For the text-containing cell, return its midpoint in [x, y] coordinate format. 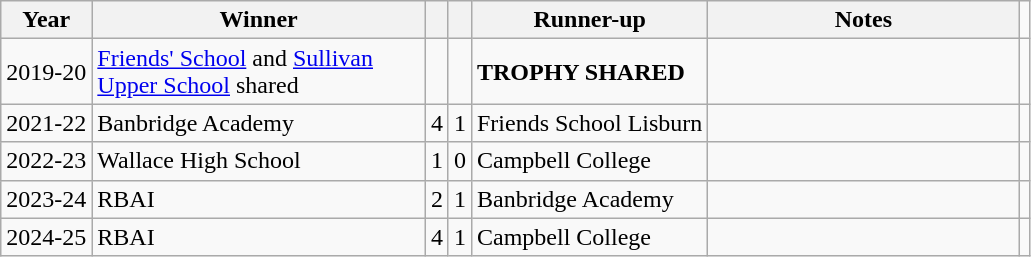
2021-22 [46, 123]
2022-23 [46, 161]
Runner-up [589, 20]
2023-24 [46, 199]
Friends School Lisburn [589, 123]
Notes [864, 20]
2024-25 [46, 237]
Year [46, 20]
2 [436, 199]
Winner [259, 20]
2019-20 [46, 72]
Wallace High School [259, 161]
Friends' School and Sullivan Upper School shared [259, 72]
TROPHY SHARED [589, 72]
0 [460, 161]
